Detect which cell encompasses the target text, then output its [X, Y] center coordinate. 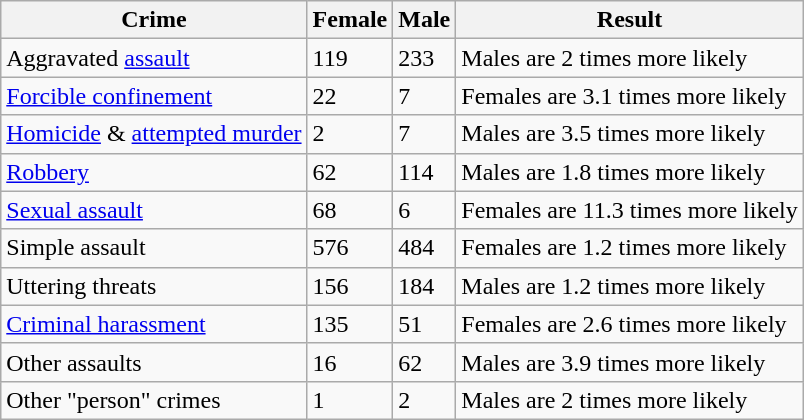
1 [350, 400]
Simple assault [154, 248]
51 [424, 324]
Females are 11.3 times more likely [630, 210]
6 [424, 210]
119 [350, 58]
Result [630, 20]
68 [350, 210]
16 [350, 362]
114 [424, 172]
Criminal harassment [154, 324]
Other assaults [154, 362]
233 [424, 58]
Homicide & attempted murder [154, 134]
Aggravated assault [154, 58]
22 [350, 96]
Crime [154, 20]
484 [424, 248]
Females are 1.2 times more likely [630, 248]
Females are 3.1 times more likely [630, 96]
Males are 3.5 times more likely [630, 134]
Males are 1.8 times more likely [630, 172]
Females are 2.6 times more likely [630, 324]
Males are 3.9 times more likely [630, 362]
Female [350, 20]
Male [424, 20]
576 [350, 248]
Other "person" crimes [154, 400]
Forcible confinement [154, 96]
Sexual assault [154, 210]
135 [350, 324]
Males are 1.2 times more likely [630, 286]
156 [350, 286]
Uttering threats [154, 286]
Robbery [154, 172]
184 [424, 286]
